Extract the [X, Y] coordinate from the center of the cell holding the provided text.  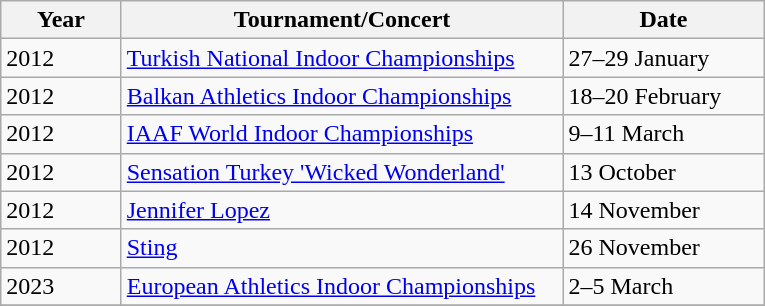
European Athletics Indoor Championships [342, 286]
2–5 March [664, 286]
Jennifer Lopez [342, 210]
Turkish National Indoor Championships [342, 58]
IAAF World Indoor Championships [342, 134]
18–20 February [664, 96]
Date [664, 20]
9–11 March [664, 134]
27–29 January [664, 58]
26 November [664, 248]
Year [61, 20]
Tournament/Concert [342, 20]
2023 [61, 286]
Sting [342, 248]
Balkan Athletics Indoor Championships [342, 96]
13 October [664, 172]
Sensation Turkey 'Wicked Wonderland' [342, 172]
14 November [664, 210]
